Find where the given text appears and provide that cell's center as [x, y] coordinate. 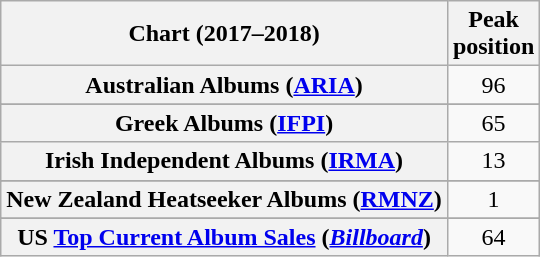
New Zealand Heatseeker Albums (RMNZ) [224, 199]
Chart (2017–2018) [224, 34]
64 [493, 237]
96 [493, 85]
65 [493, 123]
Australian Albums (ARIA) [224, 85]
Greek Albums (IFPI) [224, 123]
13 [493, 161]
1 [493, 199]
Peakposition [493, 34]
US Top Current Album Sales (Billboard) [224, 237]
Irish Independent Albums (IRMA) [224, 161]
